Identify which cell holds the provided text, then report its (X, Y) central coordinate. 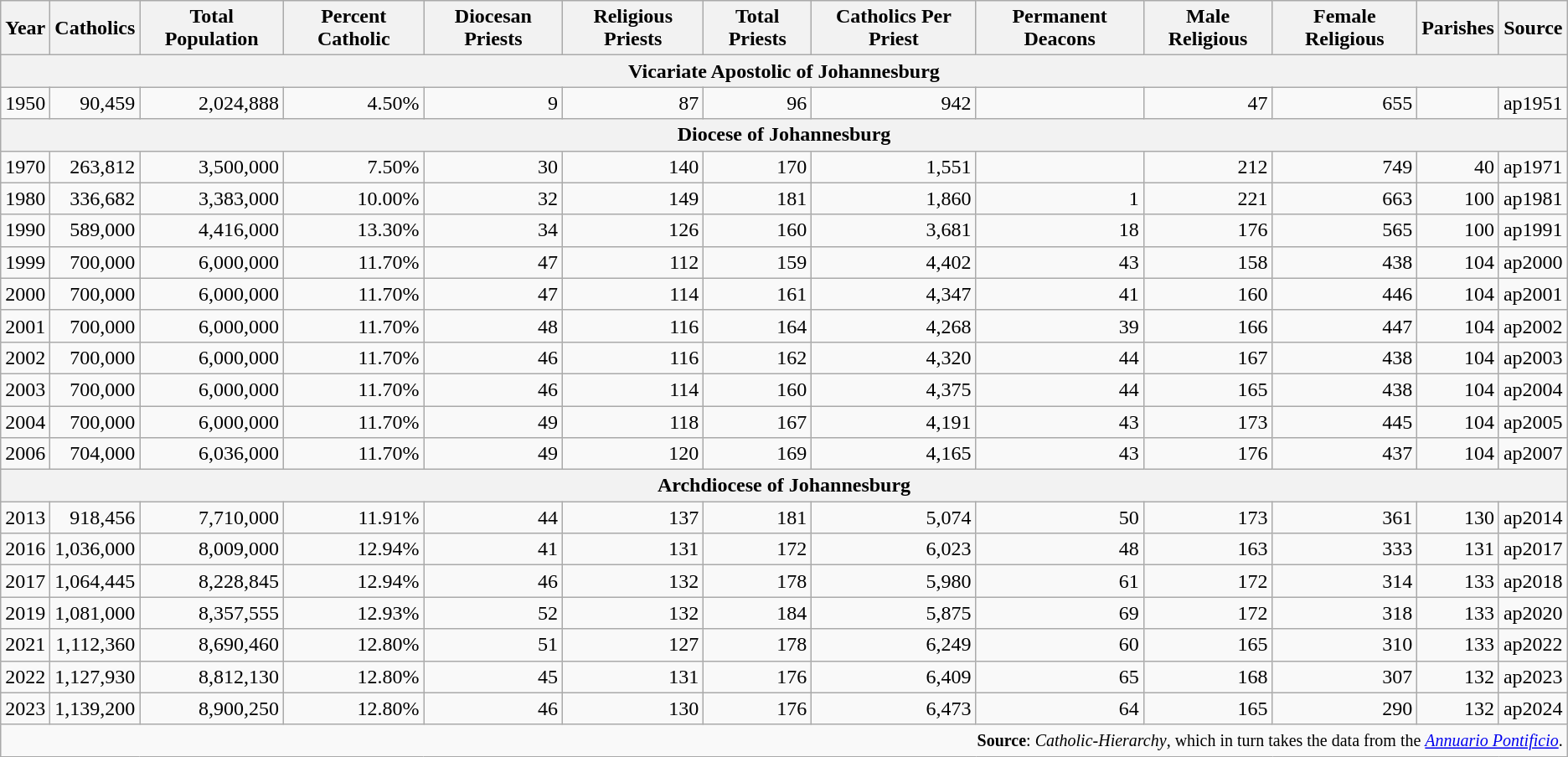
704,000 (95, 454)
1980 (25, 198)
61 (1060, 581)
11.91% (353, 518)
ap2020 (1533, 613)
161 (757, 294)
1,127,930 (95, 677)
Diocesan Priests (493, 28)
655 (1345, 103)
Year (25, 28)
51 (493, 645)
163 (1208, 549)
64 (1060, 708)
166 (1208, 326)
1,036,000 (95, 549)
ap2004 (1533, 389)
8,357,555 (212, 613)
6,409 (894, 677)
2003 (25, 389)
2022 (25, 677)
318 (1345, 613)
ap2003 (1533, 358)
34 (493, 230)
Catholics Per Priest (894, 28)
ap2005 (1533, 421)
333 (1345, 549)
ap1971 (1533, 167)
263,812 (95, 167)
13.30% (353, 230)
159 (757, 262)
ap1991 (1533, 230)
Total Population (212, 28)
4,347 (894, 294)
2001 (25, 326)
2016 (25, 549)
447 (1345, 326)
2017 (25, 581)
39 (1060, 326)
5,074 (894, 518)
Archdiocese of Johannesburg (784, 486)
Permanent Deacons (1060, 28)
158 (1208, 262)
8,900,250 (212, 708)
1999 (25, 262)
ap2002 (1533, 326)
1,064,445 (95, 581)
5,875 (894, 613)
336,682 (95, 198)
4,416,000 (212, 230)
4,402 (894, 262)
1950 (25, 103)
12.93% (353, 613)
Catholics (95, 28)
4,320 (894, 358)
2000 (25, 294)
149 (633, 198)
589,000 (95, 230)
Source: Catholic-Hierarchy, which in turn takes the data from the Annuario Pontificio. (784, 740)
437 (1345, 454)
ap2018 (1533, 581)
290 (1345, 708)
127 (633, 645)
ap2024 (1533, 708)
112 (633, 262)
65 (1060, 677)
ap2017 (1533, 549)
2021 (25, 645)
445 (1345, 421)
8,812,130 (212, 677)
1,139,200 (95, 708)
2006 (25, 454)
ap2022 (1533, 645)
126 (633, 230)
2013 (25, 518)
Male Religious (1208, 28)
87 (633, 103)
2023 (25, 708)
2002 (25, 358)
ap1951 (1533, 103)
1,860 (894, 198)
Total Priests (757, 28)
446 (1345, 294)
60 (1060, 645)
ap2000 (1533, 262)
4.50% (353, 103)
18 (1060, 230)
ap2023 (1533, 677)
212 (1208, 167)
137 (633, 518)
1 (1060, 198)
7.50% (353, 167)
6,023 (894, 549)
1970 (25, 167)
52 (493, 613)
8,690,460 (212, 645)
162 (757, 358)
310 (1345, 645)
Religious Priests (633, 28)
9 (493, 103)
Female Religious (1345, 28)
918,456 (95, 518)
4,191 (894, 421)
3,500,000 (212, 167)
45 (493, 677)
170 (757, 167)
361 (1345, 518)
7,710,000 (212, 518)
120 (633, 454)
169 (757, 454)
1,081,000 (95, 613)
184 (757, 613)
Parishes (1458, 28)
4,165 (894, 454)
140 (633, 167)
40 (1458, 167)
3,681 (894, 230)
307 (1345, 677)
3,383,000 (212, 198)
314 (1345, 581)
ap2007 (1533, 454)
ap2001 (1533, 294)
164 (757, 326)
168 (1208, 677)
2,024,888 (212, 103)
663 (1345, 198)
2019 (25, 613)
Diocese of Johannesburg (784, 135)
942 (894, 103)
96 (757, 103)
6,473 (894, 708)
ap1981 (1533, 198)
32 (493, 198)
30 (493, 167)
4,375 (894, 389)
6,036,000 (212, 454)
1,112,360 (95, 645)
6,249 (894, 645)
2004 (25, 421)
Percent Catholic (353, 28)
4,268 (894, 326)
1990 (25, 230)
8,009,000 (212, 549)
50 (1060, 518)
Vicariate Apostolic of Johannesburg (784, 71)
749 (1345, 167)
Source (1533, 28)
5,980 (894, 581)
1,551 (894, 167)
10.00% (353, 198)
565 (1345, 230)
ap2014 (1533, 518)
90,459 (95, 103)
8,228,845 (212, 581)
69 (1060, 613)
221 (1208, 198)
118 (633, 421)
